Locate the cell with the specified text and output its [x, y] center coordinate. 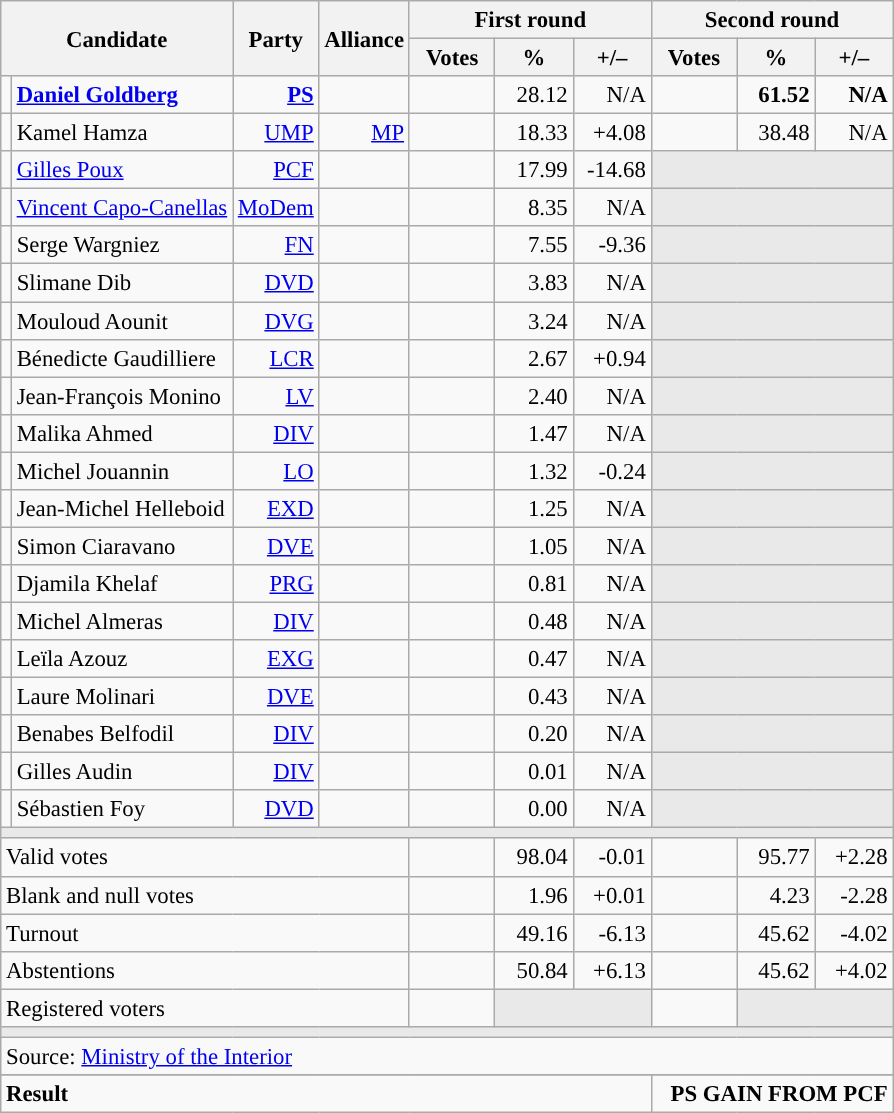
1.05 [534, 546]
Alliance [364, 38]
Michel Almeras [122, 621]
Daniel Goldberg [122, 95]
Blank and null votes [206, 895]
3.83 [534, 283]
Turnout [206, 933]
Registered voters [206, 1008]
0.81 [534, 584]
98.04 [534, 858]
+0.01 [612, 895]
Candidate [117, 38]
Laure Molinari [122, 697]
Simon Ciaravano [122, 546]
0.20 [534, 734]
-6.13 [612, 933]
-14.68 [612, 170]
FN [276, 245]
-4.02 [854, 933]
8.35 [534, 208]
Gilles Poux [122, 170]
+0.94 [612, 358]
Serge Wargniez [122, 245]
-2.28 [854, 895]
0.47 [534, 659]
Djamila Khelaf [122, 584]
Party [276, 38]
3.24 [534, 321]
+4.08 [612, 133]
MP [364, 133]
2.67 [534, 358]
MoDem [276, 208]
DVG [276, 321]
Jean-François Monino [122, 396]
LO [276, 471]
1.32 [534, 471]
Leïla Azouz [122, 659]
38.48 [776, 133]
Valid votes [206, 858]
Vincent Capo-Canellas [122, 208]
17.99 [534, 170]
Second round [772, 20]
18.33 [534, 133]
Jean-Michel Helleboid [122, 509]
PS GAIN FROM PCF [772, 1094]
Result [326, 1094]
First round [530, 20]
-0.24 [612, 471]
EXD [276, 509]
0.00 [534, 809]
4.23 [776, 895]
Slimane Dib [122, 283]
1.25 [534, 509]
PRG [276, 584]
Abstentions [206, 970]
50.84 [534, 970]
Mouloud Aounit [122, 321]
2.40 [534, 396]
UMP [276, 133]
Kamel Hamza [122, 133]
1.47 [534, 433]
Benabes Belfodil [122, 734]
LCR [276, 358]
+2.28 [854, 858]
Malika Ahmed [122, 433]
Gilles Audin [122, 772]
LV [276, 396]
0.01 [534, 772]
61.52 [776, 95]
Source: Ministry of the Interior [447, 1056]
Michel Jouannin [122, 471]
PS [276, 95]
95.77 [776, 858]
-0.01 [612, 858]
+6.13 [612, 970]
Bénedicte Gaudilliere [122, 358]
Sébastien Foy [122, 809]
28.12 [534, 95]
7.55 [534, 245]
49.16 [534, 933]
1.96 [534, 895]
PCF [276, 170]
+4.02 [854, 970]
0.48 [534, 621]
-9.36 [612, 245]
EXG [276, 659]
0.43 [534, 697]
